Find where the given text appears and provide that cell's center as (x, y) coordinate. 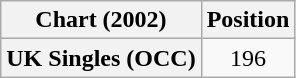
UK Singles (OCC) (101, 58)
Chart (2002) (101, 20)
196 (248, 58)
Position (248, 20)
